For the text-containing cell, return its midpoint in (X, Y) coordinate format. 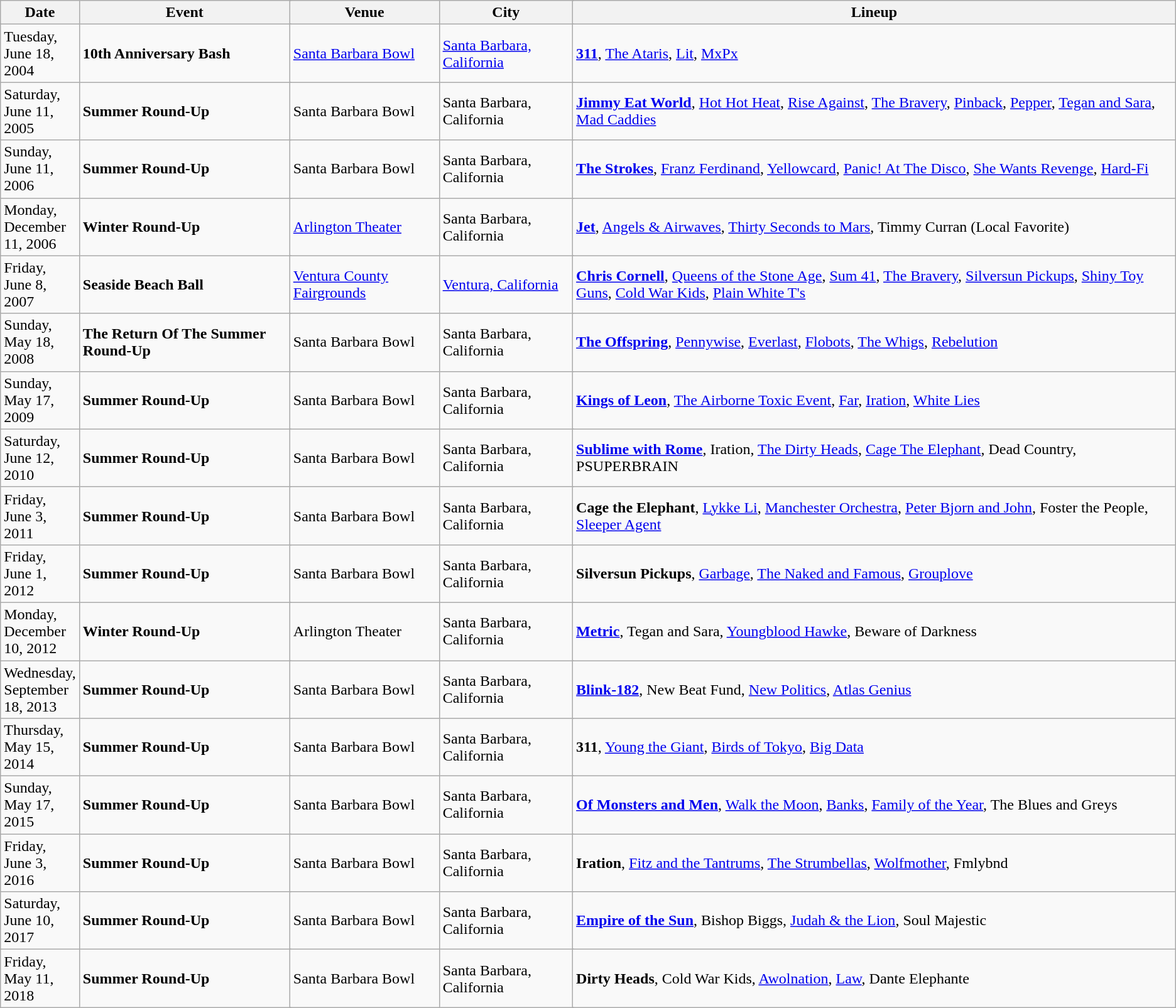
Dirty Heads, Cold War Kids, Awolnation, Law, Dante Elephante (874, 978)
The Return Of The Summer Round-Up (185, 342)
Tuesday, June 18, 2004 (40, 53)
Cage the Elephant, Lykke Li, Manchester Orchestra, Peter Bjorn and John, Foster the People, Sleeper Agent (874, 516)
Friday, June 8, 2007 (40, 285)
Empire of the Sun, Bishop Biggs, Judah & the Lion, Soul Majestic (874, 921)
Jimmy Eat World, Hot Hot Heat, Rise Against, The Bravery, Pinback, Pepper, Tegan and Sara, Mad Caddies (874, 111)
Friday, May 11, 2018 (40, 978)
Sunday, June 11, 2006 (40, 169)
Ventura County Fairgrounds (364, 285)
Metric, Tegan and Sara, Youngblood Hawke, Beware of Darkness (874, 631)
Sunday, May 17, 2009 (40, 400)
Iration, Fitz and the Tantrums, The Strumbellas, Wolfmother, Fmlybnd (874, 863)
Sunday, May 17, 2015 (40, 805)
Monday, December 10, 2012 (40, 631)
The Offspring, Pennywise, Everlast, Flobots, The Whigs, Rebelution (874, 342)
Ventura, California (506, 285)
Sunday, May 18, 2008 (40, 342)
Lineup (874, 13)
Saturday, June 12, 2010 (40, 458)
Silversun Pickups, Garbage, The Naked and Famous, Grouplove (874, 573)
The Strokes, Franz Ferdinand, Yellowcard, Panic! At The Disco, She Wants Revenge, Hard-Fi (874, 169)
Friday, June 3, 2016 (40, 863)
Friday, June 3, 2011 (40, 516)
311, Young the Giant, Birds of Tokyo, Big Data (874, 747)
311, The Ataris, Lit, MxPx (874, 53)
Jet, Angels & Airwaves, Thirty Seconds to Mars, Timmy Curran (Local Favorite) (874, 227)
Saturday, June 11, 2005 (40, 111)
Wednesday, September 18, 2013 (40, 690)
Sublime with Rome, Iration, The Dirty Heads, Cage The Elephant, Dead Country, PSUPERBRAIN (874, 458)
Event (185, 13)
Of Monsters and Men, Walk the Moon, Banks, Family of the Year, The Blues and Greys (874, 805)
Thursday, May 15, 2014 (40, 747)
City (506, 13)
Kings of Leon, The Airborne Toxic Event, Far, Iration, White Lies (874, 400)
Blink-182, New Beat Fund, New Politics, Atlas Genius (874, 690)
Chris Cornell, Queens of the Stone Age, Sum 41, The Bravery, Silversun Pickups, Shiny Toy Guns, Cold War Kids, Plain White T's (874, 285)
10th Anniversary Bash (185, 53)
Saturday, June 10, 2017 (40, 921)
Date (40, 13)
Friday, June 1, 2012 (40, 573)
Seaside Beach Ball (185, 285)
Monday, December 11, 2006 (40, 227)
Venue (364, 13)
